Extract the [X, Y] coordinate from the center of the cell holding the provided text.  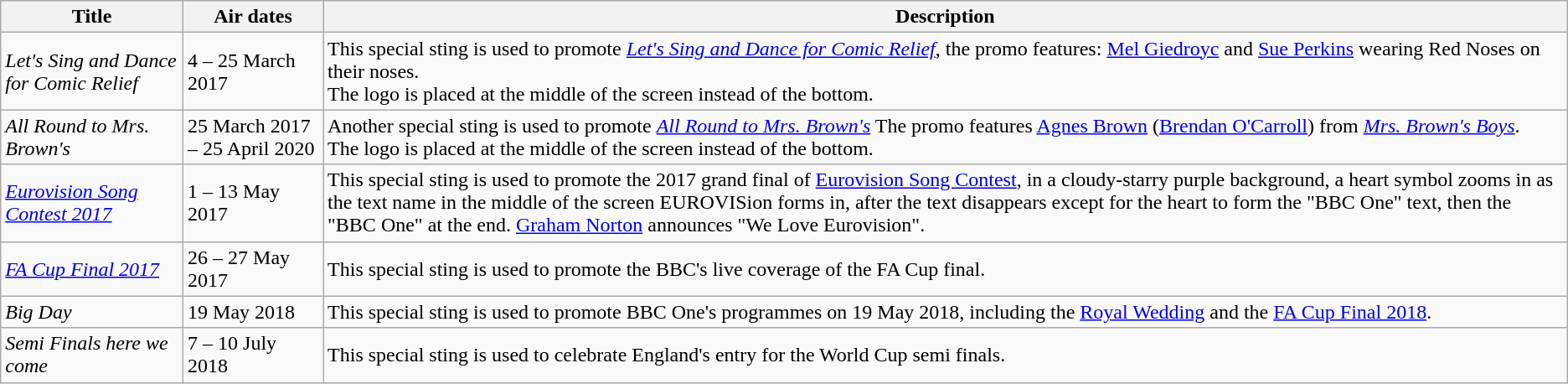
All Round to Mrs. Brown's [92, 138]
25 March 2017 – 25 April 2020 [253, 138]
7 – 10 July 2018 [253, 355]
4 – 25 March 2017 [253, 71]
26 – 27 May 2017 [253, 268]
Let's Sing and Dance for Comic Relief [92, 71]
19 May 2018 [253, 312]
This special sting is used to promote the BBC's live coverage of the FA Cup final. [946, 268]
Description [946, 17]
1 – 13 May 2017 [253, 203]
FA Cup Final 2017 [92, 268]
Big Day [92, 312]
This special sting is used to promote BBC One's programmes on 19 May 2018, including the Royal Wedding and the FA Cup Final 2018. [946, 312]
Air dates [253, 17]
Semi Finals here we come [92, 355]
Title [92, 17]
Eurovision Song Contest 2017 [92, 203]
This special sting is used to celebrate England's entry for the World Cup semi finals. [946, 355]
